Locate the cell with the specified text and output its (X, Y) center coordinate. 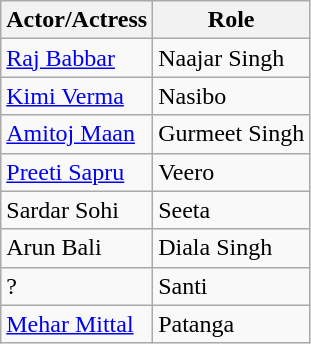
Kimi Verma (77, 96)
Actor/Actress (77, 20)
Sardar Sohi (77, 210)
Arun Bali (77, 248)
Raj Babbar (77, 58)
? (77, 286)
Santi (232, 286)
Patanga (232, 324)
Preeti Sapru (77, 172)
Veero (232, 172)
Diala Singh (232, 248)
Amitoj Maan (77, 134)
Naajar Singh (232, 58)
Mehar Mittal (77, 324)
Nasibo (232, 96)
Gurmeet Singh (232, 134)
Seeta (232, 210)
Role (232, 20)
